From the cell containing the given text, extract its center point as [X, Y] coordinate. 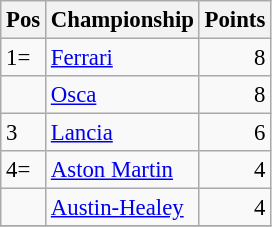
6 [234, 133]
Osca [123, 95]
Pos [24, 20]
Points [234, 20]
Championship [123, 20]
Ferrari [123, 58]
3 [24, 133]
1= [24, 58]
Lancia [123, 133]
Austin-Healey [123, 208]
Aston Martin [123, 170]
4= [24, 170]
